Extract the [X, Y] coordinate from the center of the cell holding the provided text.  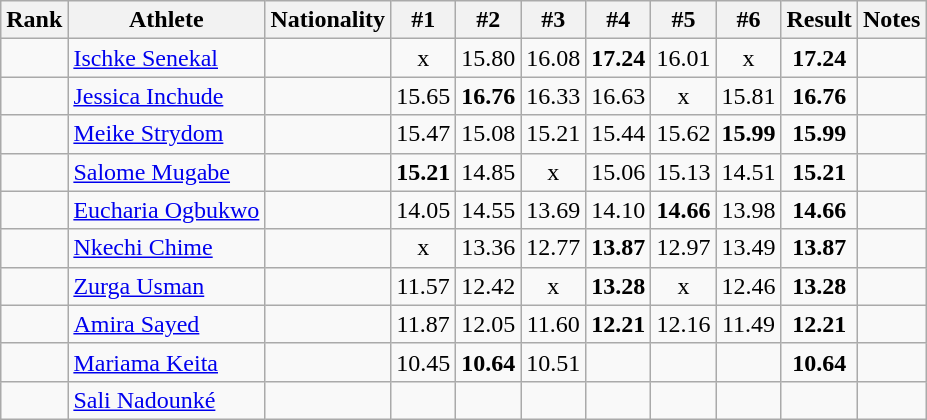
Result [819, 20]
15.06 [618, 172]
Nkechi Chime [166, 248]
12.16 [684, 324]
Ischke Senekal [166, 58]
13.36 [488, 248]
16.01 [684, 58]
15.81 [748, 96]
Notes [891, 20]
12.97 [684, 248]
12.05 [488, 324]
12.42 [488, 286]
Jessica Inchude [166, 96]
15.13 [684, 172]
11.87 [424, 324]
#1 [424, 20]
Amira Sayed [166, 324]
15.65 [424, 96]
16.33 [554, 96]
Meike Strydom [166, 134]
12.46 [748, 286]
11.57 [424, 286]
13.49 [748, 248]
15.08 [488, 134]
11.60 [554, 324]
#5 [684, 20]
15.44 [618, 134]
Mariama Keita [166, 362]
14.05 [424, 210]
Rank [34, 20]
Athlete [166, 20]
14.55 [488, 210]
11.49 [748, 324]
Sali Nadounké [166, 400]
14.51 [748, 172]
16.63 [618, 96]
14.85 [488, 172]
15.80 [488, 58]
15.62 [684, 134]
Nationality [328, 20]
#2 [488, 20]
#6 [748, 20]
15.47 [424, 134]
Zurga Usman [166, 286]
#4 [618, 20]
#3 [554, 20]
Eucharia Ogbukwo [166, 210]
10.51 [554, 362]
16.08 [554, 58]
13.98 [748, 210]
13.69 [554, 210]
Salome Mugabe [166, 172]
14.10 [618, 210]
10.45 [424, 362]
12.77 [554, 248]
